Find where the given text appears and provide that cell's center as (x, y) coordinate. 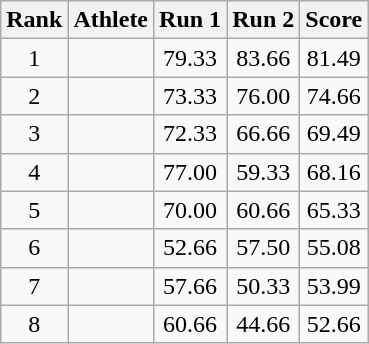
Run 1 (190, 20)
57.50 (264, 248)
Score (334, 20)
59.33 (264, 172)
77.00 (190, 172)
65.33 (334, 210)
8 (34, 324)
6 (34, 248)
5 (34, 210)
74.66 (334, 96)
Rank (34, 20)
76.00 (264, 96)
68.16 (334, 172)
69.49 (334, 134)
53.99 (334, 286)
1 (34, 58)
81.49 (334, 58)
70.00 (190, 210)
55.08 (334, 248)
57.66 (190, 286)
73.33 (190, 96)
Run 2 (264, 20)
7 (34, 286)
4 (34, 172)
79.33 (190, 58)
Athlete (111, 20)
50.33 (264, 286)
72.33 (190, 134)
66.66 (264, 134)
2 (34, 96)
44.66 (264, 324)
83.66 (264, 58)
3 (34, 134)
